Capture the cell that displays the provided text and extract its [x, y] central coordinate. 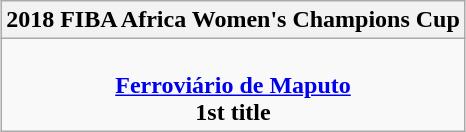
Ferroviário de Maputo1st title [234, 85]
2018 FIBA Africa Women's Champions Cup [234, 20]
